Determine the [X, Y] coordinate at the center of the cell enclosing the given text.  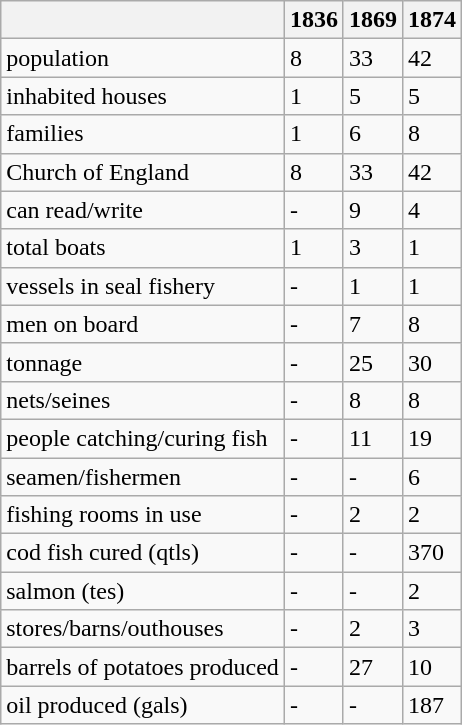
oil produced (gals) [143, 705]
fishing rooms in use [143, 515]
population [143, 58]
10 [432, 667]
stores/barns/outhouses [143, 629]
19 [432, 438]
families [143, 134]
7 [372, 324]
vessels in seal fishery [143, 286]
seamen/fishermen [143, 477]
30 [432, 362]
370 [432, 553]
barrels of potatoes produced [143, 667]
can read/write [143, 210]
9 [372, 210]
1869 [372, 20]
11 [372, 438]
total boats [143, 248]
men on board [143, 324]
tonnage [143, 362]
1874 [432, 20]
1836 [314, 20]
187 [432, 705]
25 [372, 362]
nets/seines [143, 400]
4 [432, 210]
inhabited houses [143, 96]
Church of England [143, 172]
people catching/curing fish [143, 438]
27 [372, 667]
salmon (tes) [143, 591]
cod fish cured (qtls) [143, 553]
